Extract the [x, y] coordinate from the center of the cell holding the provided text.  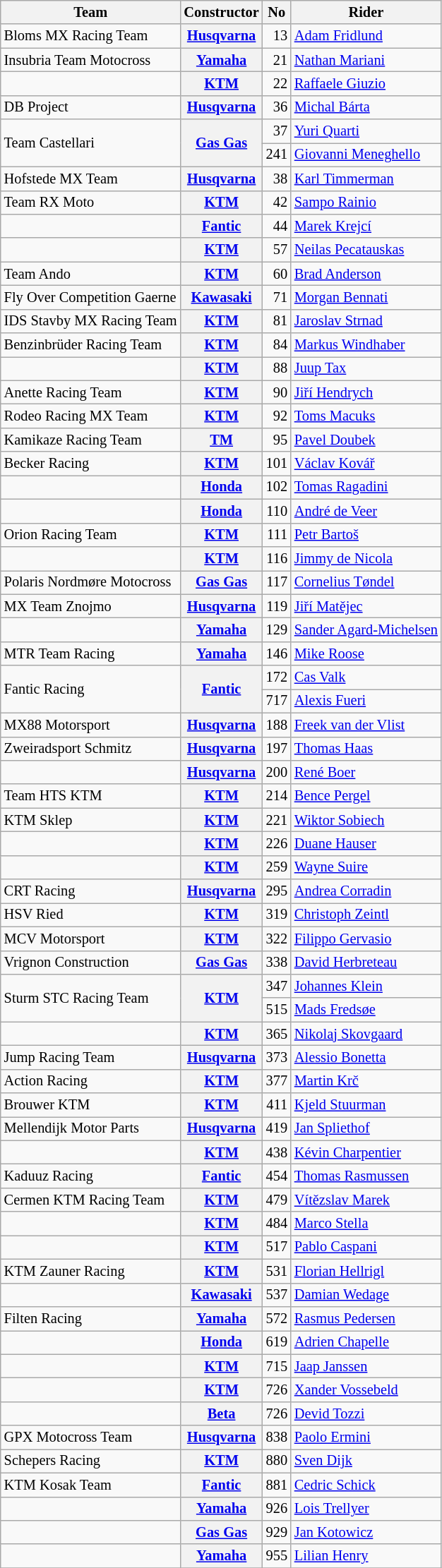
44 [277, 226]
102 [277, 487]
13 [277, 36]
Wiktor Sobiech [366, 820]
Karl Timmerman [366, 179]
Jiří Hendrych [366, 392]
Fantic Racing [90, 689]
715 [277, 1366]
Cornelius Tøndel [366, 582]
Polaris Nordmøre Motocross [90, 582]
Adrien Chapelle [366, 1342]
347 [277, 986]
Markus Windhaber [366, 345]
Jump Racing Team [90, 1057]
Damian Wedage [366, 1295]
André de Veer [366, 511]
322 [277, 939]
Nikolaj Skovgaard [366, 1034]
Sander Agard-Michelsen [366, 629]
Jan Spliethof [366, 1128]
Cas Valk [366, 677]
Adam Fridlund [366, 36]
Rasmus Pedersen [366, 1318]
Mike Roose [366, 653]
Benzinbrüder Racing Team [90, 345]
479 [277, 1200]
377 [277, 1081]
95 [277, 440]
929 [277, 1532]
Jan Kotowicz [366, 1532]
Florian Hellrigl [366, 1271]
GPX Motocross Team [90, 1437]
Rodeo Racing MX Team [90, 416]
Michal Bárta [366, 107]
Filten Racing [90, 1318]
926 [277, 1509]
Christoph Zeintl [366, 915]
Rider [366, 12]
Pavel Doubek [366, 440]
Alexis Fueri [366, 701]
Orion Racing Team [90, 535]
101 [277, 464]
Hofstede MX Team [90, 179]
MX Team Znojmo [90, 606]
Cedric Schick [366, 1485]
Jimmy de Nicola [366, 558]
197 [277, 749]
146 [277, 653]
37 [277, 131]
57 [277, 250]
84 [277, 345]
373 [277, 1057]
200 [277, 772]
129 [277, 629]
Devid Tozzi [366, 1413]
MCV Motorsport [90, 939]
Cermen KTM Racing Team [90, 1200]
TM [222, 440]
365 [277, 1034]
Lois Trellyer [366, 1509]
Becker Racing [90, 464]
111 [277, 535]
Team Castellari [90, 143]
Constructor [222, 12]
Jiří Matějec [366, 606]
484 [277, 1224]
Sven Dijk [366, 1461]
Schepers Racing [90, 1461]
Team HTS KTM [90, 796]
Raffaele Giuzio [366, 83]
IDS Stavby MX Racing Team [90, 321]
838 [277, 1437]
117 [277, 582]
92 [277, 416]
36 [277, 107]
Vrignon Construction [90, 963]
319 [277, 915]
CRT Racing [90, 891]
338 [277, 963]
454 [277, 1176]
438 [277, 1152]
21 [277, 60]
Zweiradsport Schmitz [90, 749]
110 [277, 511]
Bence Pergel [366, 796]
HSV Ried [90, 915]
60 [277, 274]
221 [277, 820]
David Herbreteau [366, 963]
KTM Kosak Team [90, 1485]
René Boer [366, 772]
Václav Kovář [366, 464]
Morgan Bennati [366, 297]
214 [277, 796]
22 [277, 83]
Sturm STC Racing Team [90, 998]
Pablo Caspani [366, 1247]
88 [277, 368]
Johannes Klein [366, 986]
119 [277, 606]
38 [277, 179]
Filippo Gervasio [366, 939]
MX88 Motorsport [90, 725]
116 [277, 558]
42 [277, 203]
Thomas Rasmussen [366, 1176]
Toms Macuks [366, 416]
Team [90, 12]
515 [277, 1010]
Insubria Team Motocross [90, 60]
Alessio Bonetta [366, 1057]
241 [277, 155]
Wayne Suire [366, 867]
881 [277, 1485]
Beta [222, 1413]
81 [277, 321]
Petr Bartoš [366, 535]
Team Ando [90, 274]
Fly Over Competition Gaerne [90, 297]
411 [277, 1105]
188 [277, 725]
Action Racing [90, 1081]
Brad Anderson [366, 274]
955 [277, 1556]
172 [277, 677]
Tomas Ragadini [366, 487]
537 [277, 1295]
Nathan Mariani [366, 60]
880 [277, 1461]
Thomas Haas [366, 749]
572 [277, 1318]
Neilas Pecatauskas [366, 250]
Kamikaze Racing Team [90, 440]
Juup Tax [366, 368]
517 [277, 1247]
No [277, 12]
619 [277, 1342]
Andrea Corradin [366, 891]
Mellendijk Motor Parts [90, 1128]
Yuri Quarti [366, 131]
KTM Zauner Racing [90, 1271]
717 [277, 701]
Marek Krejcí [366, 226]
Giovanni Meneghello [366, 155]
Team RX Moto [90, 203]
Paolo Ermini [366, 1437]
Lilian Henry [366, 1556]
Vítězslav Marek [366, 1200]
Bloms MX Racing Team [90, 36]
Kaduuz Racing [90, 1176]
Marco Stella [366, 1224]
Jaroslav Strnad [366, 321]
71 [277, 297]
295 [277, 891]
Duane Hauser [366, 843]
Martin Krč [366, 1081]
Xander Vossebeld [366, 1389]
259 [277, 867]
Sampo Rainio [366, 203]
90 [277, 392]
Freek van der Vlist [366, 725]
Brouwer KTM [90, 1105]
Jaap Janssen [366, 1366]
Kjeld Stuurman [366, 1105]
Anette Racing Team [90, 392]
MTR Team Racing [90, 653]
Kévin Charpentier [366, 1152]
DB Project [90, 107]
226 [277, 843]
531 [277, 1271]
Mads Fredsøe [366, 1010]
419 [277, 1128]
KTM Sklep [90, 820]
